Locate the cell with the specified text and output its [X, Y] center coordinate. 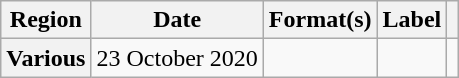
23 October 2020 [177, 58]
Date [177, 20]
Format(s) [320, 20]
Label [412, 20]
Various [46, 58]
Region [46, 20]
